Return [X, Y] of the center of cell containing provided text 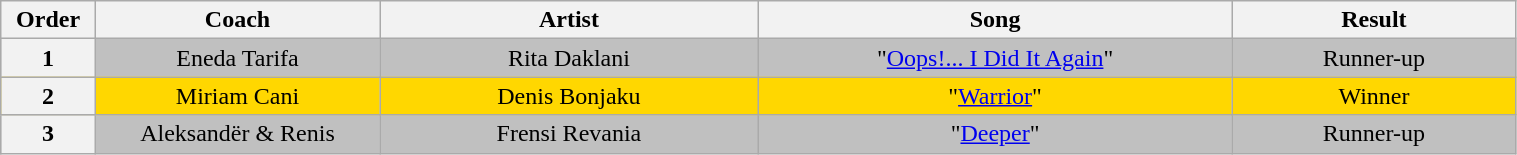
1 [48, 58]
Winner [1374, 96]
Order [48, 20]
3 [48, 134]
Coach [237, 20]
"Warrior" [995, 96]
Miriam Cani [237, 96]
"Deeper" [995, 134]
Song [995, 20]
Result [1374, 20]
Aleksandër & Renis [237, 134]
Rita Daklani [570, 58]
Eneda Tarifa [237, 58]
Denis Bonjaku [570, 96]
Artist [570, 20]
Frensi Revania [570, 134]
2 [48, 96]
"Oops!... I Did It Again" [995, 58]
